Provide the (x, y) coordinate of the cell's center where the given text is located.  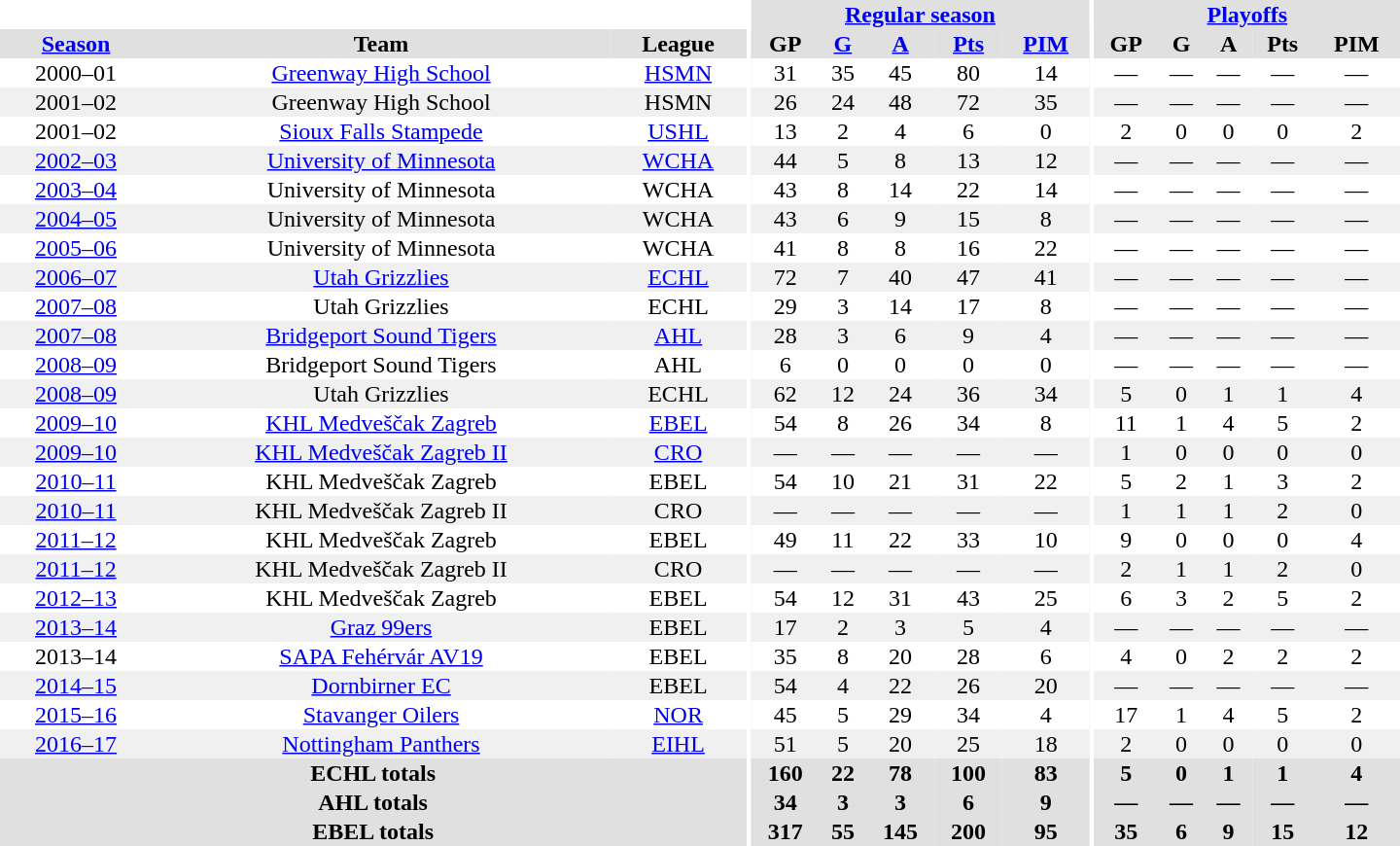
Season (76, 44)
Dornbirner EC (381, 686)
44 (786, 160)
18 (1046, 744)
200 (968, 831)
2005–06 (76, 248)
21 (900, 481)
2003–04 (76, 190)
80 (968, 73)
Team (381, 44)
EIHL (679, 744)
49 (786, 540)
62 (786, 394)
USHL (679, 131)
EBEL totals (373, 831)
Nottingham Panthers (381, 744)
Graz 99ers (381, 627)
2004–05 (76, 219)
47 (968, 277)
78 (900, 773)
Stavanger Oilers (381, 715)
83 (1046, 773)
16 (968, 248)
48 (900, 102)
160 (786, 773)
2015–16 (76, 715)
NOR (679, 715)
2012–13 (76, 598)
Regular season (921, 15)
95 (1046, 831)
2016–17 (76, 744)
2000–01 (76, 73)
2002–03 (76, 160)
2014–15 (76, 686)
51 (786, 744)
33 (968, 540)
ECHL totals (373, 773)
36 (968, 394)
55 (843, 831)
AHL totals (373, 802)
League (679, 44)
Sioux Falls Stampede (381, 131)
SAPA Fehérvár AV19 (381, 656)
7 (843, 277)
145 (900, 831)
2006–07 (76, 277)
317 (786, 831)
100 (968, 773)
Playoffs (1247, 15)
40 (900, 277)
